Output the (X, Y) coordinate of the center of the cell containing the given text.  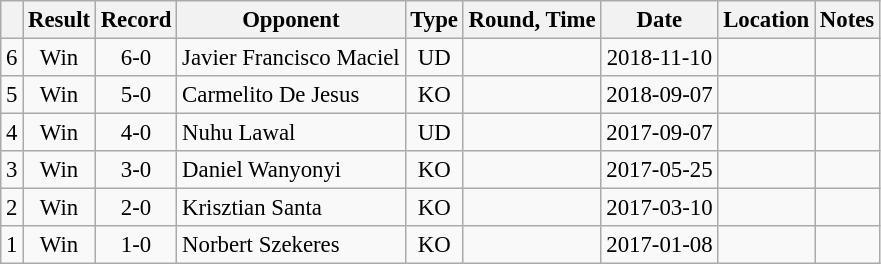
2017-03-10 (660, 208)
2017-01-08 (660, 245)
Notes (848, 20)
Result (60, 20)
Round, Time (532, 20)
6-0 (136, 58)
2017-09-07 (660, 133)
Carmelito De Jesus (291, 95)
3 (12, 170)
Nuhu Lawal (291, 133)
Type (434, 20)
2018-11-10 (660, 58)
2 (12, 208)
Daniel Wanyonyi (291, 170)
Opponent (291, 20)
Location (766, 20)
Date (660, 20)
2017-05-25 (660, 170)
1 (12, 245)
Record (136, 20)
6 (12, 58)
Javier Francisco Maciel (291, 58)
Krisztian Santa (291, 208)
3-0 (136, 170)
Norbert Szekeres (291, 245)
2-0 (136, 208)
4-0 (136, 133)
1-0 (136, 245)
5 (12, 95)
5-0 (136, 95)
2018-09-07 (660, 95)
4 (12, 133)
